Return (x, y) of the center of cell containing provided text 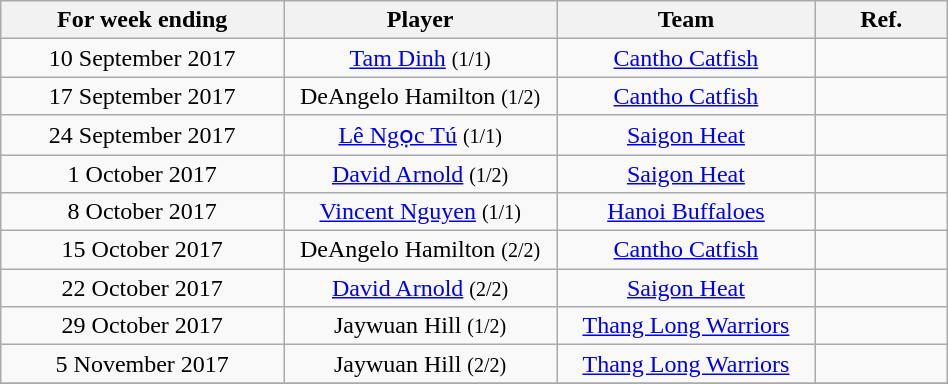
David Arnold (2/2) (420, 288)
8 October 2017 (142, 212)
24 September 2017 (142, 135)
Team (686, 20)
Player (420, 20)
DeAngelo Hamilton (2/2) (420, 250)
5 November 2017 (142, 364)
For week ending (142, 20)
15 October 2017 (142, 250)
David Arnold (1/2) (420, 173)
17 September 2017 (142, 96)
10 September 2017 (142, 58)
DeAngelo Hamilton (1/2) (420, 96)
Jaywuan Hill (2/2) (420, 364)
Lê Ngọc Tú (1/1) (420, 135)
Vincent Nguyen (1/1) (420, 212)
Jaywuan Hill (1/2) (420, 326)
29 October 2017 (142, 326)
Ref. (881, 20)
Tam Dinh (1/1) (420, 58)
Hanoi Buffaloes (686, 212)
22 October 2017 (142, 288)
1 October 2017 (142, 173)
